Find where the given text appears and provide that cell's center as [x, y] coordinate. 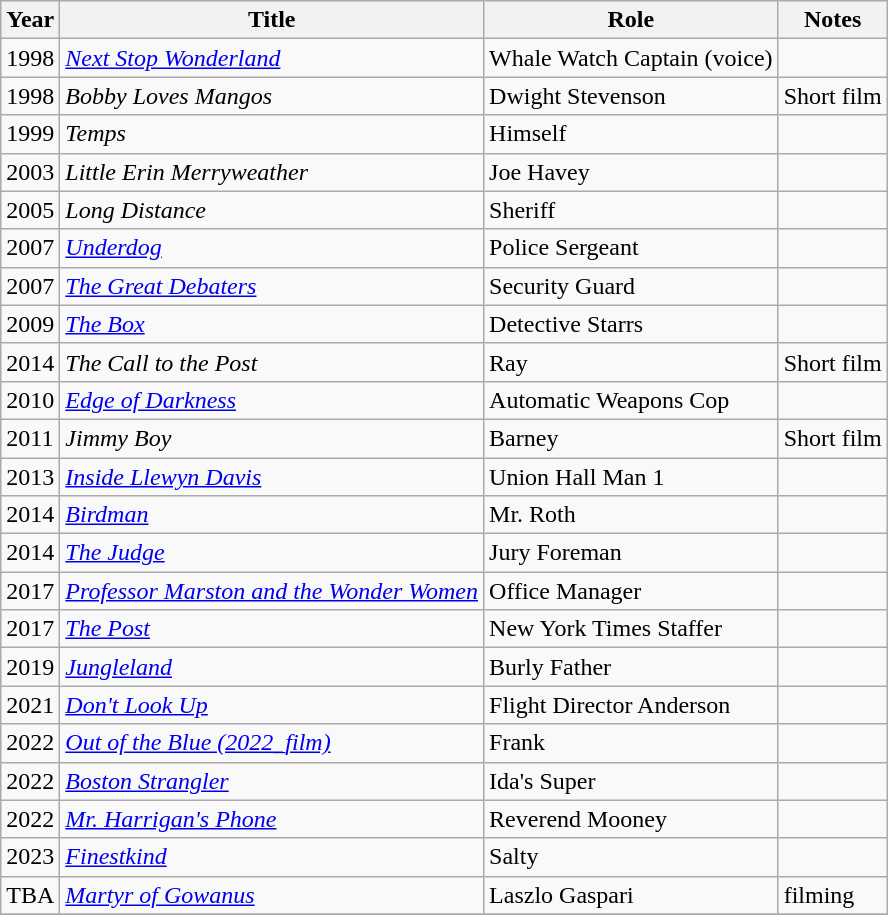
Bobby Loves Mangos [272, 96]
2023 [30, 857]
New York Times Staffer [632, 629]
Barney [632, 438]
Laszlo Gaspari [632, 895]
Temps [272, 134]
Role [632, 20]
Birdman [272, 515]
Ida's Super [632, 781]
Edge of Darkness [272, 400]
Reverend Mooney [632, 819]
The Box [272, 324]
Finestkind [272, 857]
Himself [632, 134]
Boston Strangler [272, 781]
Joe Havey [632, 172]
Security Guard [632, 286]
2009 [30, 324]
2013 [30, 477]
Notes [832, 20]
Frank [632, 743]
2019 [30, 667]
1999 [30, 134]
The Call to the Post [272, 362]
Jimmy Boy [272, 438]
2011 [30, 438]
Burly Father [632, 667]
Mr. Harrigan's Phone [272, 819]
The Judge [272, 553]
The Great Debaters [272, 286]
2005 [30, 210]
Sheriff [632, 210]
2021 [30, 705]
Year [30, 20]
Union Hall Man 1 [632, 477]
Office Manager [632, 591]
2003 [30, 172]
Salty [632, 857]
filming [832, 895]
Dwight Stevenson [632, 96]
2010 [30, 400]
Little Erin Merryweather [272, 172]
TBA [30, 895]
Professor Marston and the Wonder Women [272, 591]
Next Stop Wonderland [272, 58]
Out of the Blue (2022_film) [272, 743]
Martyr of Gowanus [272, 895]
Jury Foreman [632, 553]
Automatic Weapons Cop [632, 400]
Jungleland [272, 667]
Long Distance [272, 210]
Detective Starrs [632, 324]
Flight Director Anderson [632, 705]
Police Sergeant [632, 248]
The Post [272, 629]
Inside Llewyn Davis [272, 477]
Mr. Roth [632, 515]
Underdog [272, 248]
Whale Watch Captain (voice) [632, 58]
Title [272, 20]
Ray [632, 362]
Don't Look Up [272, 705]
